Scan for the cell matching the given text and deliver its (X, Y) coordinate at center. 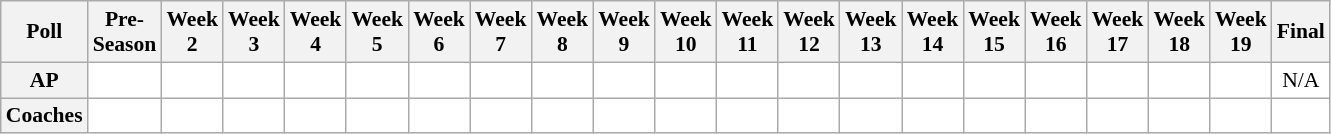
Week15 (994, 32)
Week19 (1241, 32)
Week16 (1056, 32)
Final (1301, 32)
Week10 (686, 32)
Week13 (871, 32)
Week3 (254, 32)
Week18 (1179, 32)
AP (44, 80)
Week4 (316, 32)
Coaches (44, 116)
Week5 (377, 32)
N/A (1301, 80)
Week2 (192, 32)
Week9 (624, 32)
Week17 (1118, 32)
Week12 (809, 32)
Poll (44, 32)
Week7 (501, 32)
Week8 (562, 32)
Week14 (933, 32)
Week11 (748, 32)
Pre-Season (125, 32)
Week6 (439, 32)
